Extract the [x, y] coordinate from the center of the cell holding the provided text.  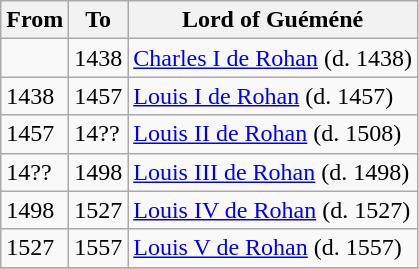
From [35, 20]
1557 [98, 248]
Lord of Guéméné [273, 20]
Louis V de Rohan (d. 1557) [273, 248]
Louis II de Rohan (d. 1508) [273, 134]
Louis IV de Rohan (d. 1527) [273, 210]
To [98, 20]
Charles I de Rohan (d. 1438) [273, 58]
Louis I de Rohan (d. 1457) [273, 96]
Louis III de Rohan (d. 1498) [273, 172]
